From the cell containing the given text, extract its center point as [x, y] coordinate. 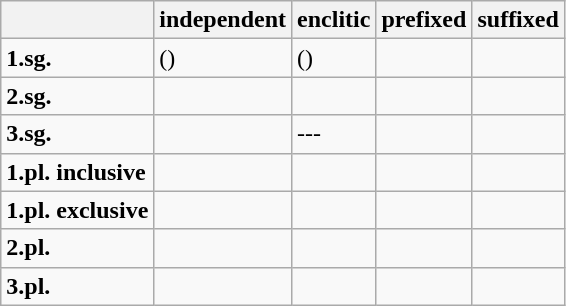
2.sg. [78, 96]
3.sg. [78, 134]
enclitic [334, 20]
1.sg. [78, 58]
1.pl. exclusive [78, 210]
suffixed [518, 20]
3.pl. [78, 286]
--- [334, 134]
prefixed [424, 20]
1.pl. inclusive [78, 172]
independent [223, 20]
2.pl. [78, 248]
